Locate the cell with the specified text and output its (X, Y) center coordinate. 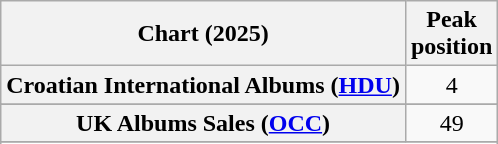
4 (451, 85)
UK Albums Sales (OCC) (204, 123)
Peakposition (451, 34)
Chart (2025) (204, 34)
49 (451, 123)
Croatian International Albums (HDU) (204, 85)
